Detect which cell encompasses the target text, then output its (X, Y) center coordinate. 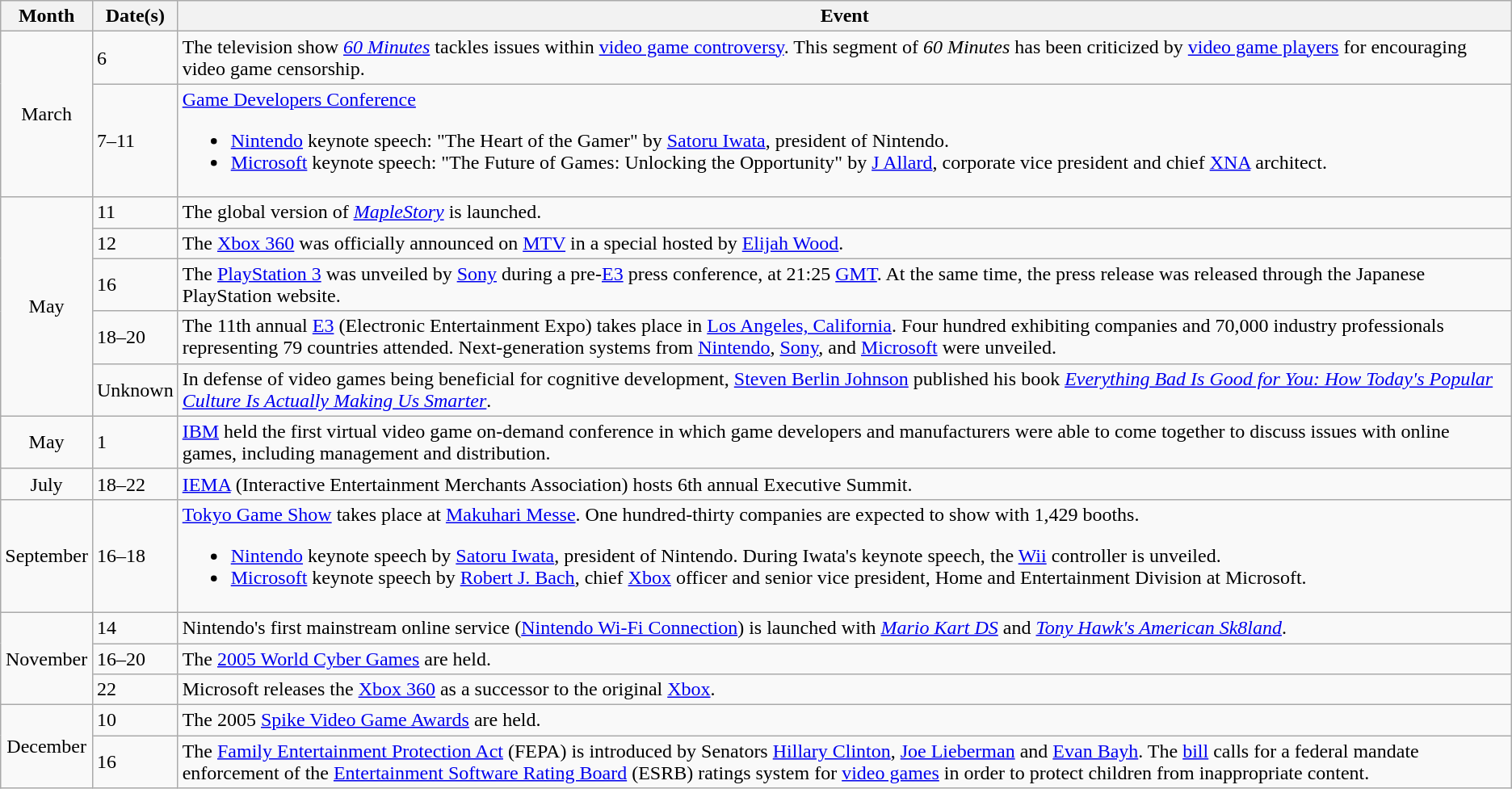
September (47, 556)
7–11 (135, 141)
16–20 (135, 658)
Microsoft releases the Xbox 360 as a successor to the original Xbox. (845, 690)
The Xbox 360 was officially announced on MTV in a special hosted by Elijah Wood. (845, 243)
December (47, 746)
18–22 (135, 484)
Unknown (135, 389)
11 (135, 212)
Nintendo's first mainstream online service (Nintendo Wi-Fi Connection) is launched with Mario Kart DS and Tony Hawk's American Sk8land. (845, 627)
Date(s) (135, 16)
The global version of MapleStory is launched. (845, 212)
16–18 (135, 556)
July (47, 484)
1 (135, 443)
10 (135, 720)
IEMA (Interactive Entertainment Merchants Association) hosts 6th annual Executive Summit. (845, 484)
Month (47, 16)
14 (135, 627)
March (47, 115)
12 (135, 243)
The 2005 World Cyber Games are held. (845, 658)
November (47, 658)
6 (135, 58)
The 2005 Spike Video Game Awards are held. (845, 720)
Event (845, 16)
18–20 (135, 338)
22 (135, 690)
